For the text-containing cell, return its midpoint in (X, Y) coordinate format. 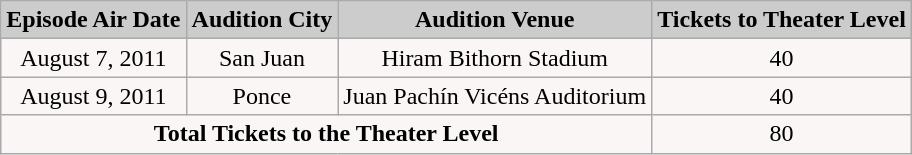
Ponce (262, 96)
Juan Pachín Vicéns Auditorium (495, 96)
Audition Venue (495, 20)
Tickets to Theater Level (782, 20)
Episode Air Date (94, 20)
Total Tickets to the Theater Level (326, 134)
80 (782, 134)
Hiram Bithorn Stadium (495, 58)
August 7, 2011 (94, 58)
August 9, 2011 (94, 96)
Audition City (262, 20)
San Juan (262, 58)
